Provide the (x, y) coordinate of the cell's center where the given text is located.  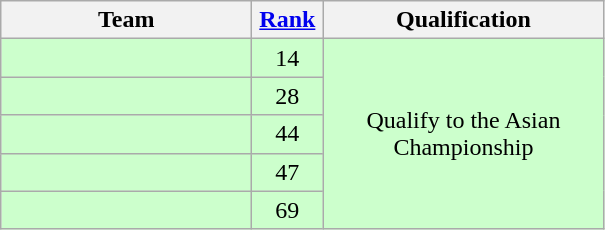
44 (288, 134)
Team (126, 20)
69 (288, 210)
Qualification (464, 20)
14 (288, 58)
28 (288, 96)
Rank (288, 20)
47 (288, 172)
Qualify to the Asian Championship (464, 134)
